Find where the given text appears and provide that cell's center as [x, y] coordinate. 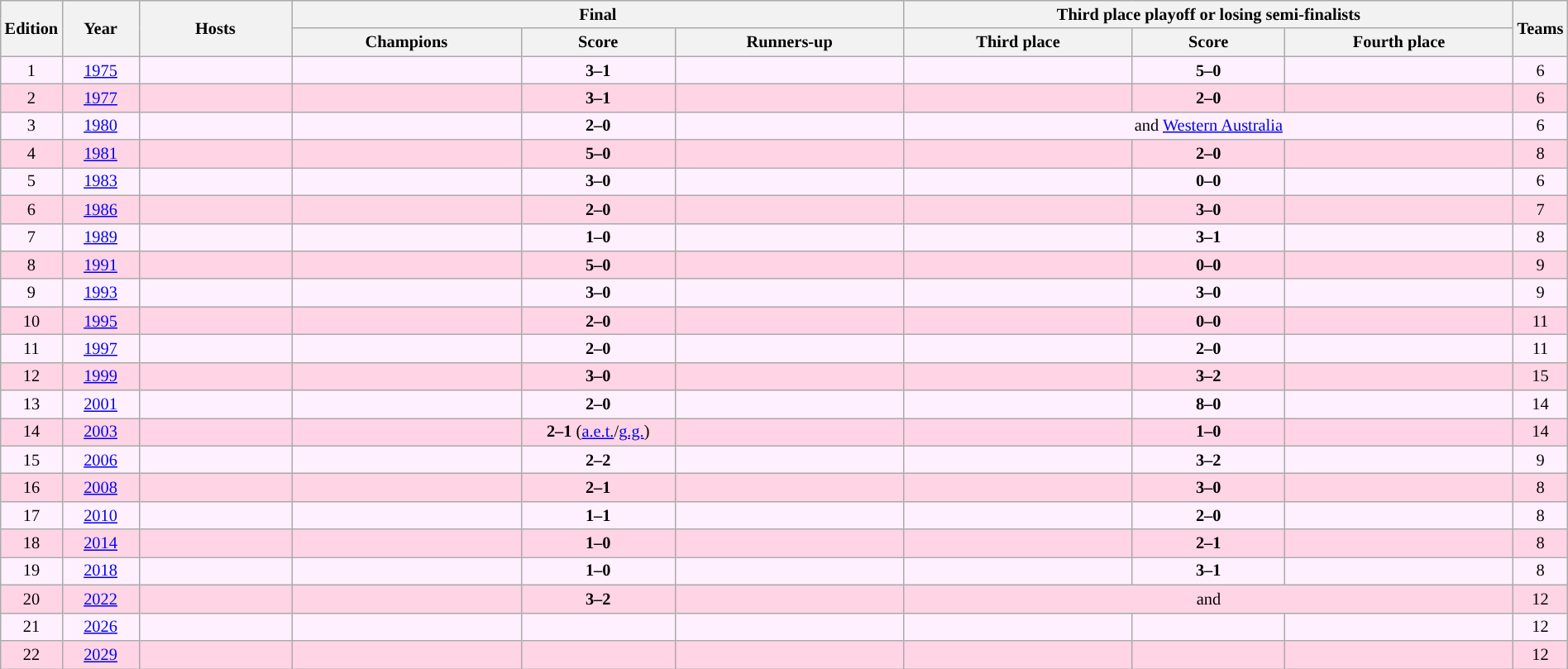
2006 [101, 460]
21 [31, 627]
1977 [101, 98]
1995 [101, 321]
1 [31, 70]
1980 [101, 126]
Edition [31, 28]
1989 [101, 237]
Third place [1018, 42]
22 [31, 654]
Runners-up [789, 42]
4 [31, 154]
5 [31, 181]
1997 [101, 348]
and [1209, 599]
1999 [101, 376]
17 [31, 515]
2014 [101, 543]
1983 [101, 181]
1991 [101, 265]
16 [31, 487]
Third place playoff or losing semi-finalists [1209, 14]
Year [101, 28]
18 [31, 543]
1975 [101, 70]
3 [31, 126]
19 [31, 571]
and Western Australia [1209, 126]
10 [31, 321]
2010 [101, 515]
8–0 [1209, 404]
2 [31, 98]
Fourth place [1398, 42]
2026 [101, 627]
20 [31, 599]
Hosts [215, 28]
2008 [101, 487]
1981 [101, 154]
Champions [407, 42]
2018 [101, 571]
2003 [101, 432]
2–1 (a.e.t./g.g.) [598, 432]
Final [599, 14]
2022 [101, 599]
1986 [101, 209]
2001 [101, 404]
1993 [101, 293]
Teams [1541, 28]
1–1 [598, 515]
2–2 [598, 460]
13 [31, 404]
2029 [101, 654]
